From the cell containing the given text, extract its center point as (x, y) coordinate. 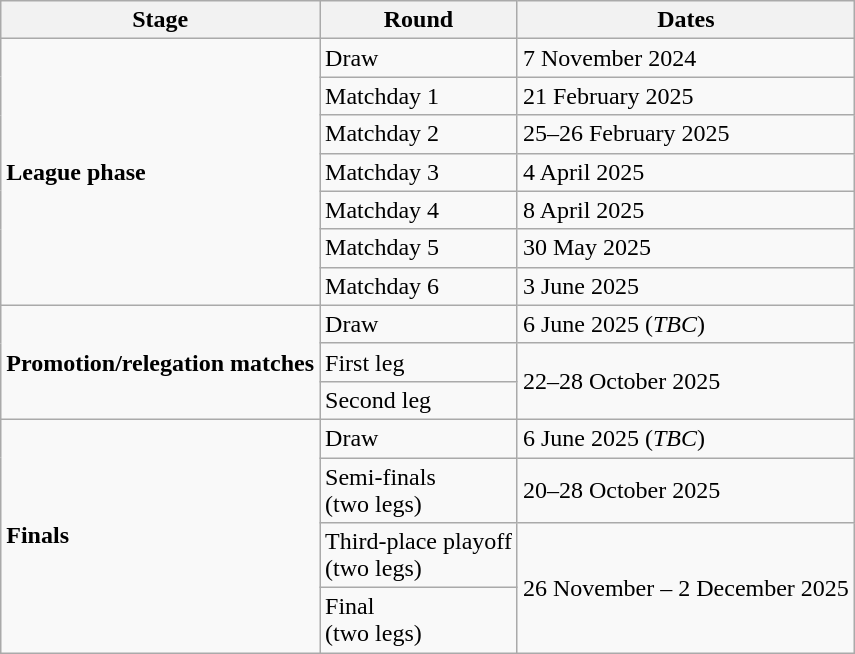
Matchday 1 (419, 96)
Matchday 4 (419, 210)
League phase (160, 172)
30 May 2025 (686, 248)
4 April 2025 (686, 172)
Promotion/relegation matches (160, 362)
Matchday 5 (419, 248)
8 April 2025 (686, 210)
Semi-finals (two legs) (419, 490)
Stage (160, 20)
Final (two legs) (419, 620)
Matchday 6 (419, 286)
Dates (686, 20)
Third-place playoff (two legs) (419, 556)
20–28 October 2025 (686, 490)
22–28 October 2025 (686, 381)
Second leg (419, 400)
26 November – 2 December 2025 (686, 588)
Matchday 3 (419, 172)
25–26 February 2025 (686, 134)
Finals (160, 536)
3 June 2025 (686, 286)
21 February 2025 (686, 96)
Matchday 2 (419, 134)
Round (419, 20)
First leg (419, 362)
7 November 2024 (686, 58)
